Locate the cell with the specified text and output its [X, Y] center coordinate. 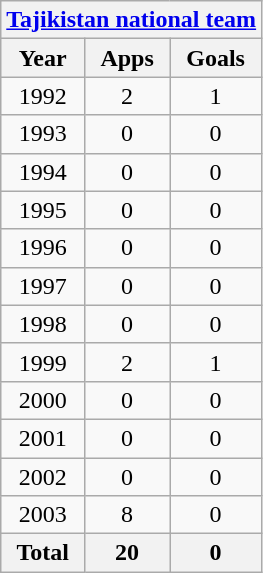
1997 [43, 286]
Tajikistan national team [132, 20]
2003 [43, 515]
1999 [43, 362]
2000 [43, 400]
1998 [43, 324]
1993 [43, 134]
1994 [43, 172]
20 [128, 553]
Year [43, 58]
8 [128, 515]
2002 [43, 477]
1996 [43, 248]
Apps [128, 58]
Total [43, 553]
1995 [43, 210]
Goals [216, 58]
2001 [43, 438]
1992 [43, 96]
